Output the (x, y) coordinate of the center of the cell containing the given text.  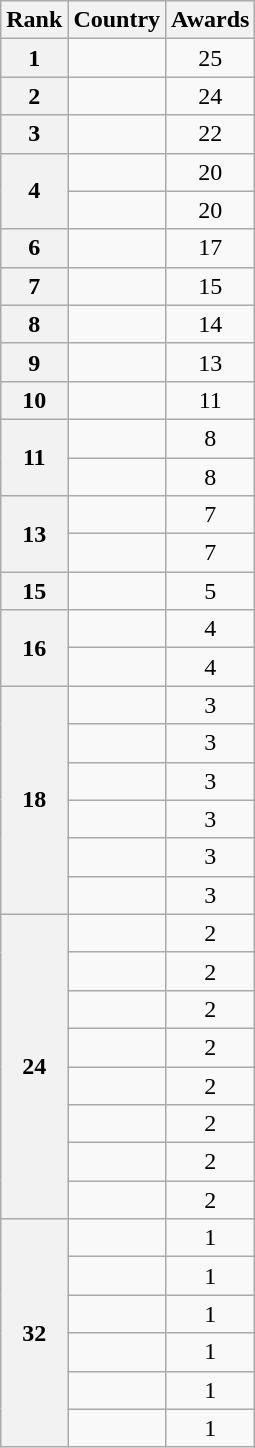
16 (34, 648)
10 (34, 400)
22 (210, 134)
6 (34, 248)
14 (210, 324)
9 (34, 362)
18 (34, 800)
Awards (210, 20)
Rank (34, 20)
Country (117, 20)
32 (34, 1333)
25 (210, 58)
5 (210, 591)
17 (210, 248)
